Capture the cell that displays the provided text and extract its (x, y) central coordinate. 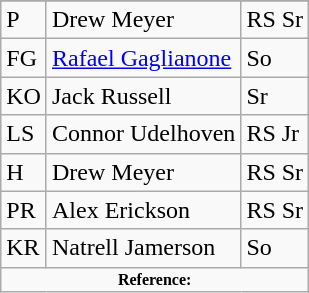
RS Jr (275, 134)
Reference: (155, 279)
Jack Russell (143, 96)
KO (24, 96)
Natrell Jamerson (143, 248)
Rafael Gaglianone (143, 58)
Alex Erickson (143, 210)
H (24, 172)
FG (24, 58)
P (24, 20)
PR (24, 210)
LS (24, 134)
Connor Udelhoven (143, 134)
Sr (275, 96)
KR (24, 248)
